Capture the cell that displays the provided text and extract its [x, y] central coordinate. 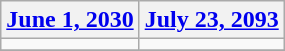
July 23, 2093 [212, 20]
June 1, 2030 [70, 20]
